Extract the [X, Y] coordinate from the center of the cell holding the provided text.  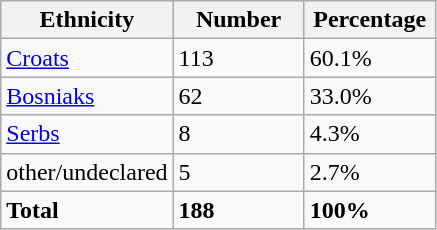
4.3% [370, 134]
33.0% [370, 96]
Number [238, 20]
Ethnicity [87, 20]
Croats [87, 58]
62 [238, 96]
Total [87, 210]
8 [238, 134]
60.1% [370, 58]
Serbs [87, 134]
188 [238, 210]
113 [238, 58]
Percentage [370, 20]
2.7% [370, 172]
5 [238, 172]
100% [370, 210]
other/undeclared [87, 172]
Bosniaks [87, 96]
